Scan for the cell matching the given text and deliver its [X, Y] coordinate at center. 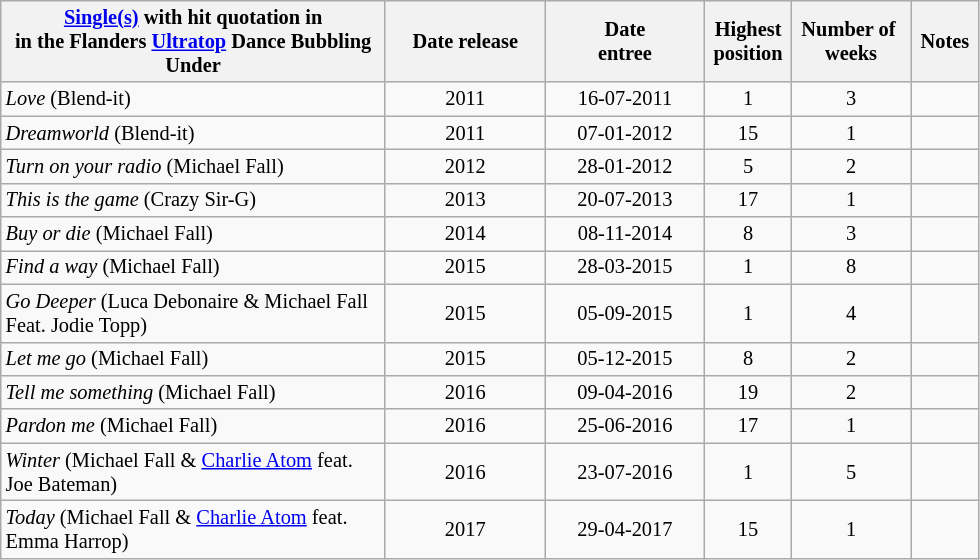
Pardon me (Michael Fall) [194, 426]
05-09-2015 [625, 313]
Winter (Michael Fall & Charlie Atom feat. Joe Bateman) [194, 472]
05-12-2015 [625, 359]
Single(s) with hit quotation in in the Flanders Ultratop Dance Bubbling Under [194, 42]
20-07-2013 [625, 200]
2014 [465, 234]
25-06-2016 [625, 426]
2012 [465, 167]
28-03-2015 [625, 268]
29-04-2017 [625, 530]
Date entree [625, 42]
08-11-2014 [625, 234]
19 [748, 393]
Let me go (Michael Fall) [194, 359]
09-04-2016 [625, 393]
Today (Michael Fall & Charlie Atom feat. Emma Harrop) [194, 530]
Find a way (Michael Fall) [194, 268]
Turn on your radio (Michael Fall) [194, 167]
Date release [465, 42]
07-01-2012 [625, 133]
2017 [465, 530]
Number of weeks [850, 42]
4 [850, 313]
2013 [465, 200]
Dreamworld (Blend-it) [194, 133]
Go Deeper (Luca Debonaire & Michael Fall Feat. Jodie Topp) [194, 313]
23-07-2016 [625, 472]
28-01-2012 [625, 167]
Love (Blend-it) [194, 99]
Notes [946, 42]
Tell me something (Michael Fall) [194, 393]
Buy or die (Michael Fall) [194, 234]
Highest position [748, 42]
This is the game (Crazy Sir-G) [194, 200]
16-07-2011 [625, 99]
